Find where the given text appears and provide that cell's center as [X, Y] coordinate. 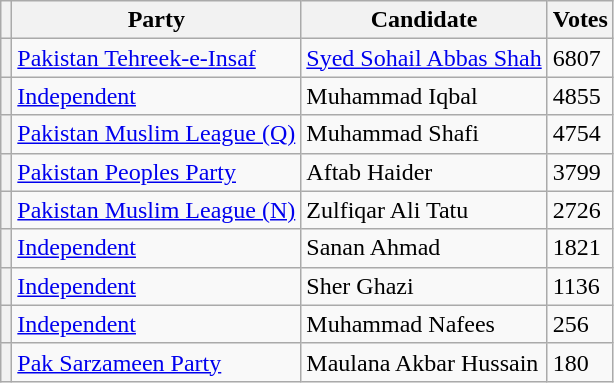
Votes [580, 20]
Zulfiqar Ali Tatu [424, 210]
1821 [580, 248]
Syed Sohail Abbas Shah [424, 58]
Sanan Ahmad [424, 248]
Pak Sarzameen Party [156, 362]
Pakistan Muslim League (Q) [156, 134]
2726 [580, 210]
180 [580, 362]
3799 [580, 172]
Muhammad Iqbal [424, 96]
Aftab Haider [424, 172]
1136 [580, 286]
6807 [580, 58]
4754 [580, 134]
Pakistan Muslim League (N) [156, 210]
4855 [580, 96]
Pakistan Tehreek-e-Insaf [156, 58]
Muhammad Shafi [424, 134]
Pakistan Peoples Party [156, 172]
Sher Ghazi [424, 286]
Candidate [424, 20]
Muhammad Nafees [424, 324]
Maulana Akbar Hussain [424, 362]
Party [156, 20]
256 [580, 324]
